Detect which cell encompasses the target text, then output its [X, Y] center coordinate. 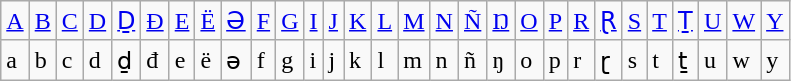
T [660, 21]
t [660, 60]
j [333, 60]
B [42, 21]
p [555, 60]
J [333, 21]
Ə [236, 21]
đ [155, 60]
e [182, 60]
N [444, 21]
D [97, 21]
i [314, 60]
E [182, 21]
s [634, 60]
w [744, 60]
Ɽ [609, 21]
c [70, 60]
n [444, 60]
l [385, 60]
Ŋ [501, 21]
f [263, 60]
C [70, 21]
k [358, 60]
S [634, 21]
u [712, 60]
g [290, 60]
Y [775, 21]
U [712, 21]
m [414, 60]
G [290, 21]
F [263, 21]
P [555, 21]
ë [208, 60]
b [42, 60]
ṯ [685, 60]
Đ [155, 21]
K [358, 21]
Ṯ [685, 21]
ḏ [126, 60]
R [582, 21]
y [775, 60]
I [314, 21]
ñ [472, 60]
ə [236, 60]
O [529, 21]
L [385, 21]
a [15, 60]
r [582, 60]
M [414, 21]
o [529, 60]
ŋ [501, 60]
d [97, 60]
ɽ [609, 60]
Ë [208, 21]
W [744, 21]
Ñ [472, 21]
A [15, 21]
Ḏ [126, 21]
